For the text-containing cell, return its midpoint in (X, Y) coordinate format. 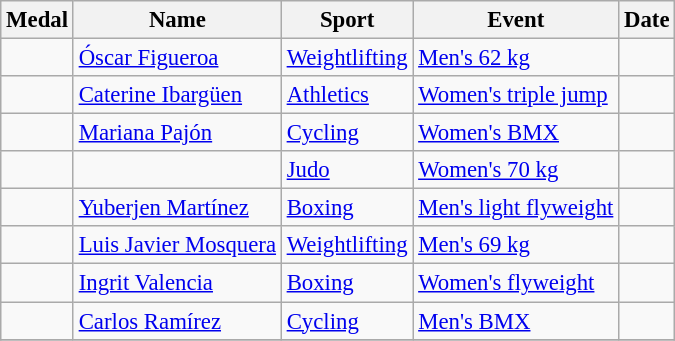
Luis Javier Mosquera (177, 245)
Men's 69 kg (516, 245)
Mariana Pajón (177, 133)
Men's light flyweight (516, 208)
Yuberjen Martínez (177, 208)
Carlos Ramírez (177, 321)
Athletics (347, 95)
Men's 62 kg (516, 58)
Women's 70 kg (516, 170)
Judo (347, 170)
Women's triple jump (516, 95)
Women's flyweight (516, 283)
Caterine Ibargüen (177, 95)
Date (647, 20)
Name (177, 20)
Sport (347, 20)
Men's BMX (516, 321)
Óscar Figueroa (177, 58)
Event (516, 20)
Medal (38, 20)
Women's BMX (516, 133)
Ingrit Valencia (177, 283)
